From the cell containing the given text, extract its center point as [x, y] coordinate. 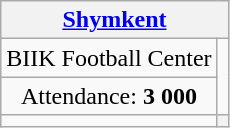
BIIK Football Center [109, 58]
Attendance: 3 000 [109, 96]
Shymkent [114, 20]
